Determine the (X, Y) coordinate at the center of the cell enclosing the given text.  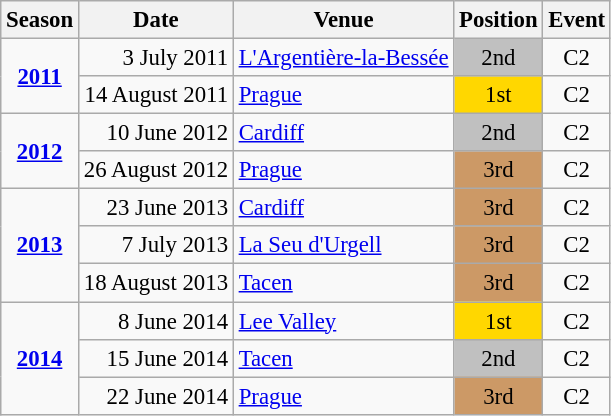
18 August 2013 (156, 283)
2014 (40, 358)
Position (498, 20)
Event (577, 20)
8 June 2014 (156, 321)
2011 (40, 76)
Date (156, 20)
Venue (343, 20)
Lee Valley (343, 321)
3 July 2011 (156, 58)
L'Argentière-la-Bessée (343, 58)
10 June 2012 (156, 133)
26 August 2012 (156, 170)
2013 (40, 246)
22 June 2014 (156, 396)
14 August 2011 (156, 95)
2012 (40, 152)
23 June 2013 (156, 208)
La Seu d'Urgell (343, 245)
7 July 2013 (156, 245)
15 June 2014 (156, 358)
Season (40, 20)
